Return the (x, y) coordinate for the center point of the cell that contains the specified text.  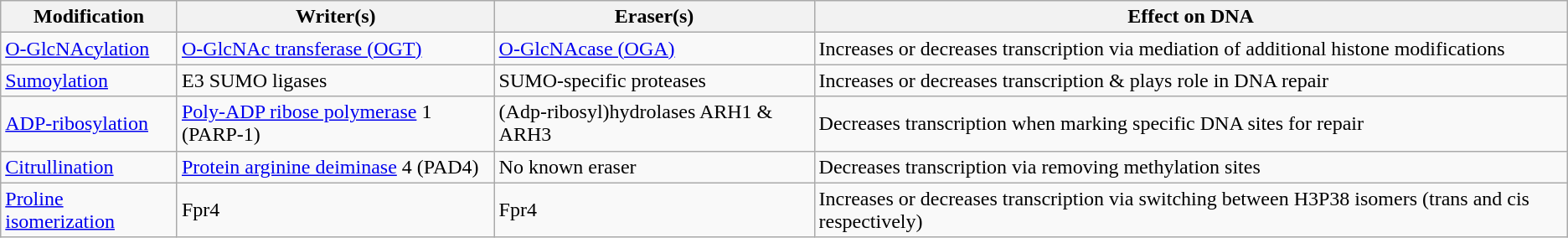
Writer(s) (335, 17)
(Adp-ribosyl)hydrolases ARH1 & ARH3 (654, 124)
No known eraser (654, 167)
E3 SUMO ligases (335, 80)
Modification (89, 17)
Increases or decreases transcription via switching between H3P38 isomers (trans and cis respectively) (1191, 210)
O-GlcNAcylation (89, 49)
ADP-ribosylation (89, 124)
Increases or decreases transcription via mediation of additional histone modifications (1191, 49)
Proline isomerization (89, 210)
Citrullination (89, 167)
Eraser(s) (654, 17)
Decreases transcription via removing methylation sites (1191, 167)
O-GlcNAc transferase (OGT) (335, 49)
Decreases transcription when marking specific DNA sites for repair (1191, 124)
Effect on DNA (1191, 17)
Poly-ADP ribose polymerase 1 (PARP-1) (335, 124)
Increases or decreases transcription & plays role in DNA repair (1191, 80)
O-GlcNAcase (OGA) (654, 49)
Protein arginine deiminase 4 (PAD4) (335, 167)
Sumoylation (89, 80)
SUMO-specific proteases (654, 80)
